Find where the given text appears and provide that cell's center as [x, y] coordinate. 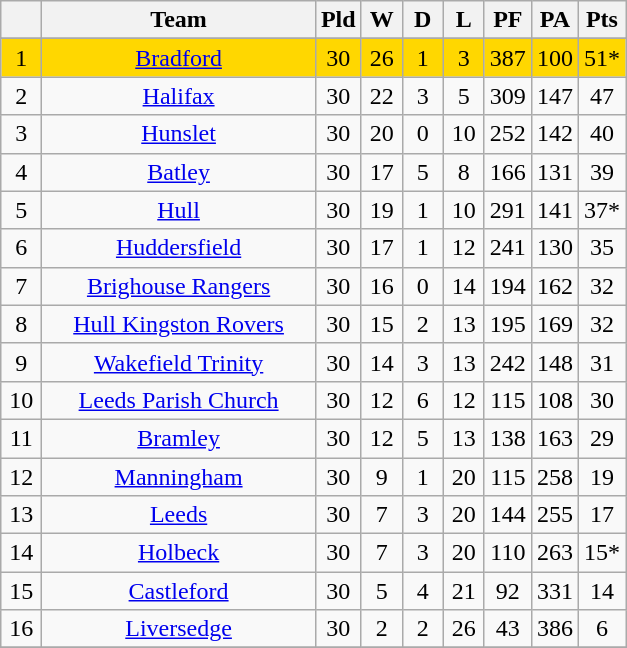
43 [508, 629]
144 [508, 515]
138 [508, 438]
242 [508, 362]
263 [554, 553]
51* [602, 58]
386 [554, 629]
29 [602, 438]
148 [554, 362]
Hunslet [179, 134]
21 [464, 591]
22 [382, 96]
Pld [338, 20]
131 [554, 172]
Halifax [179, 96]
142 [554, 134]
110 [508, 553]
Huddersfield [179, 248]
309 [508, 96]
Leeds [179, 515]
Manningham [179, 477]
141 [554, 210]
Leeds Parish Church [179, 400]
387 [508, 58]
Holbeck [179, 553]
W [382, 20]
195 [508, 324]
92 [508, 591]
Hull Kingston Rovers [179, 324]
100 [554, 58]
255 [554, 515]
PF [508, 20]
Liversedge [179, 629]
Bramley [179, 438]
11 [22, 438]
Team [179, 20]
241 [508, 248]
169 [554, 324]
162 [554, 286]
Wakefield Trinity [179, 362]
35 [602, 248]
Hull [179, 210]
258 [554, 477]
D [422, 20]
147 [554, 96]
PA [554, 20]
39 [602, 172]
166 [508, 172]
Batley [179, 172]
252 [508, 134]
31 [602, 362]
47 [602, 96]
Brighouse Rangers [179, 286]
37* [602, 210]
40 [602, 134]
194 [508, 286]
291 [508, 210]
331 [554, 591]
Bradford [179, 58]
130 [554, 248]
Pts [602, 20]
108 [554, 400]
163 [554, 438]
L [464, 20]
Castleford [179, 591]
15* [602, 553]
